Determine the [X, Y] coordinate at the center of the cell enclosing the given text.  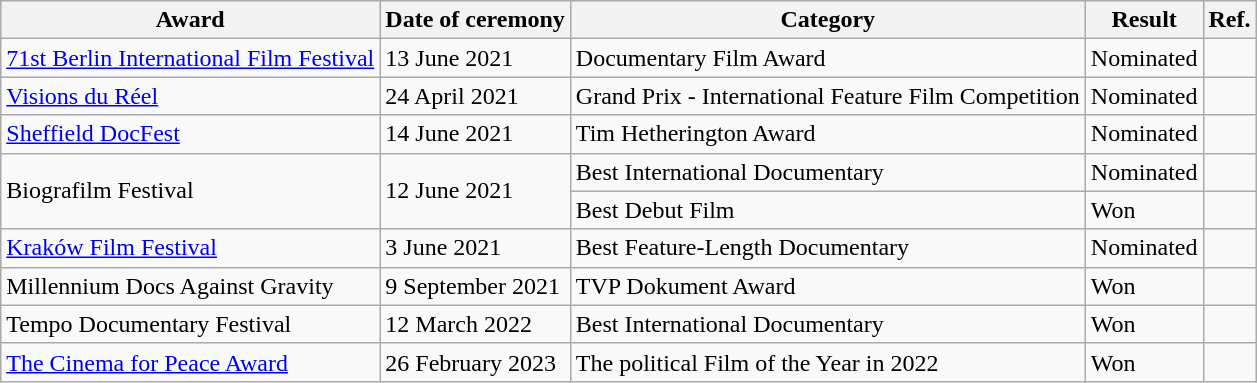
Best Feature-Length Documentary [828, 248]
Millennium Docs Against Gravity [190, 286]
12 June 2021 [476, 191]
Tempo Documentary Festival [190, 324]
TVP Dokument Award [828, 286]
24 April 2021 [476, 96]
The political Film of the Year in 2022 [828, 362]
Sheffield DocFest [190, 134]
Ref. [1230, 20]
The Cinema for Peace Award [190, 362]
Result [1144, 20]
26 February 2023 [476, 362]
12 March 2022 [476, 324]
Award [190, 20]
9 September 2021 [476, 286]
Visions du Réel [190, 96]
71st Berlin International Film Festival [190, 58]
Biografilm Festival [190, 191]
Best Debut Film [828, 210]
Category [828, 20]
Tim Hetherington Award [828, 134]
Documentary Film Award [828, 58]
Date of ceremony [476, 20]
3 June 2021 [476, 248]
14 June 2021 [476, 134]
Kraków Film Festival [190, 248]
13 June 2021 [476, 58]
Grand Prix - International Feature Film Competition [828, 96]
